Output the (X, Y) coordinate of the center of the cell containing the given text.  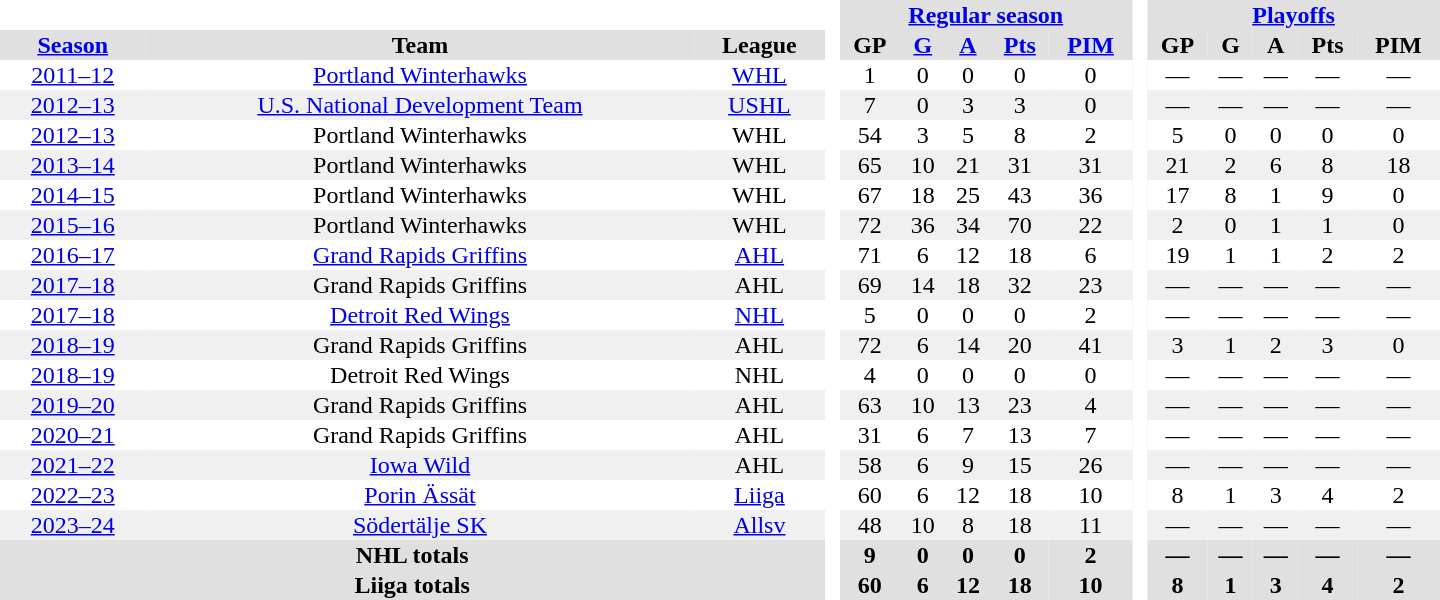
2023–24 (73, 525)
41 (1090, 345)
22 (1090, 225)
2019–20 (73, 405)
17 (1178, 195)
11 (1090, 525)
19 (1178, 255)
Team (420, 45)
34 (968, 225)
2014–15 (73, 195)
2013–14 (73, 165)
Playoffs (1294, 15)
67 (870, 195)
USHL (759, 105)
2015–16 (73, 225)
71 (870, 255)
25 (968, 195)
2022–23 (73, 495)
63 (870, 405)
Porin Ässät (420, 495)
Liiga totals (412, 585)
32 (1020, 285)
15 (1020, 465)
2020–21 (73, 435)
43 (1020, 195)
70 (1020, 225)
69 (870, 285)
U.S. National Development Team (420, 105)
65 (870, 165)
2011–12 (73, 75)
Liiga (759, 495)
48 (870, 525)
NHL totals (412, 555)
26 (1090, 465)
Iowa Wild (420, 465)
20 (1020, 345)
Regular season (986, 15)
Allsv (759, 525)
Season (73, 45)
2021–22 (73, 465)
League (759, 45)
58 (870, 465)
Södertälje SK (420, 525)
2016–17 (73, 255)
54 (870, 135)
